From the cell containing the given text, extract its center point as (x, y) coordinate. 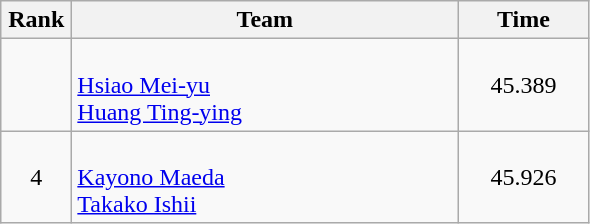
Rank (36, 20)
45.389 (524, 85)
Team (265, 20)
Hsiao Mei-yuHuang Ting-ying (265, 85)
45.926 (524, 177)
4 (36, 177)
Kayono MaedaTakako Ishii (265, 177)
Time (524, 20)
